Find where the given text appears and provide that cell's center as (X, Y) coordinate. 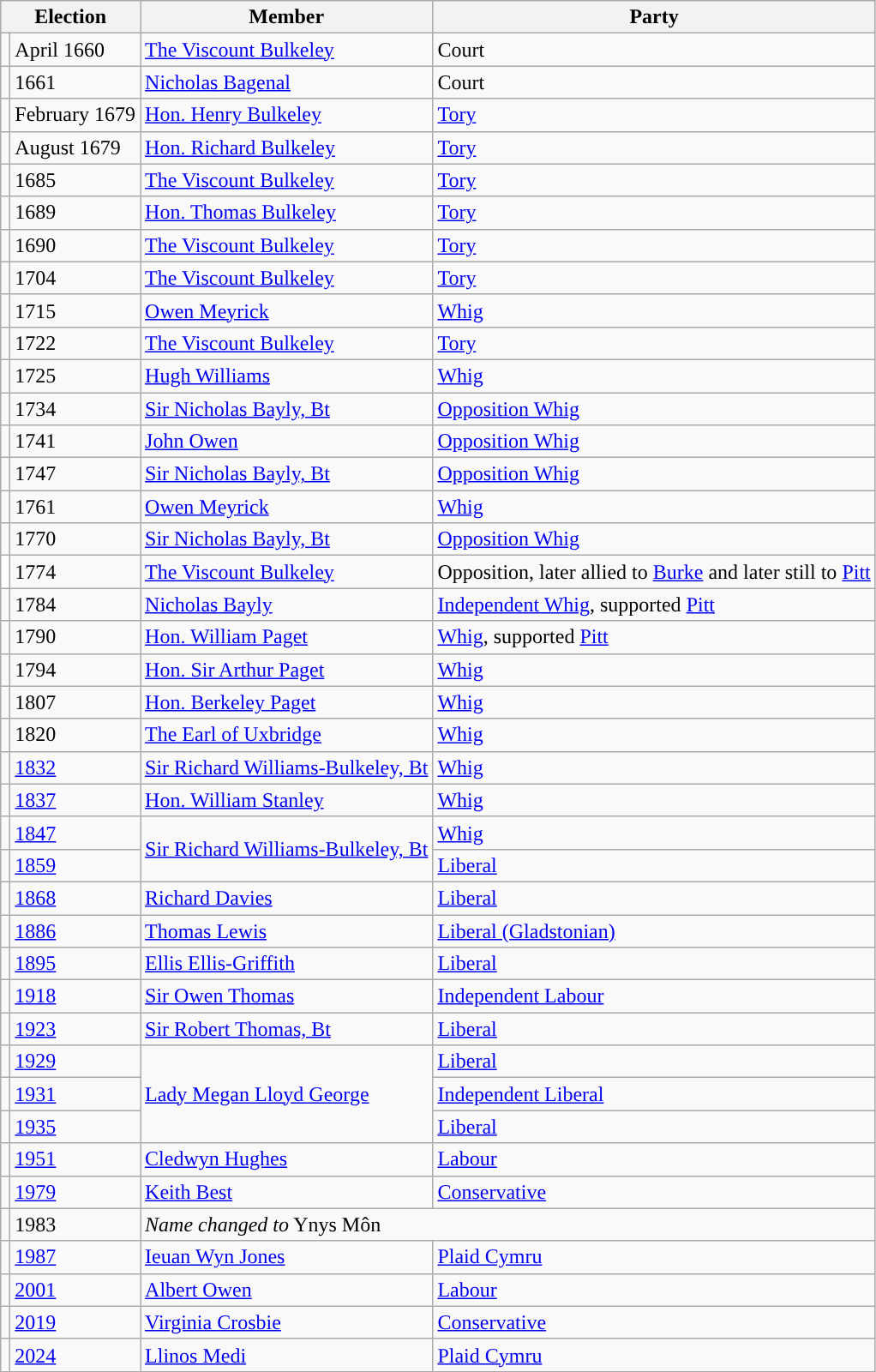
Liberal (Gladstonian) (654, 930)
1807 (75, 702)
1685 (75, 180)
Name changed to Ynys Môn (508, 1225)
Hon. William Paget (286, 637)
1661 (75, 82)
1859 (75, 865)
1923 (75, 1029)
1895 (75, 964)
1832 (75, 767)
Ieuan Wyn Jones (286, 1257)
John Owen (286, 442)
1690 (75, 245)
Independent Labour (654, 996)
Albert Owen (286, 1290)
Member (286, 17)
1951 (75, 1159)
August 1679 (75, 147)
1886 (75, 930)
1987 (75, 1257)
Independent Whig, supported Pitt (654, 605)
1837 (75, 800)
Sir Robert Thomas, Bt (286, 1029)
1774 (75, 572)
April 1660 (75, 50)
1820 (75, 735)
1741 (75, 442)
Keith Best (286, 1192)
1704 (75, 278)
Hon. Richard Bulkeley (286, 147)
Virginia Crosbie (286, 1322)
The Earl of Uxbridge (286, 735)
1784 (75, 605)
Hon. Berkeley Paget (286, 702)
Hon. Henry Bulkeley (286, 115)
1929 (75, 1062)
1847 (75, 833)
Opposition, later allied to Burke and later still to Pitt (654, 572)
1747 (75, 474)
Whig, supported Pitt (654, 637)
1918 (75, 996)
1868 (75, 898)
1979 (75, 1192)
1725 (75, 376)
Independent Liberal (654, 1094)
1689 (75, 213)
1715 (75, 310)
Election (70, 17)
Ellis Ellis-Griffith (286, 964)
Nicholas Bayly (286, 605)
Sir Owen Thomas (286, 996)
Thomas Lewis (286, 930)
Hugh Williams (286, 376)
1931 (75, 1094)
1935 (75, 1127)
2001 (75, 1290)
Party (654, 17)
1722 (75, 343)
February 1679 (75, 115)
Lady Megan Lloyd George (286, 1094)
Hon. William Stanley (286, 800)
2019 (75, 1322)
1790 (75, 637)
Hon. Sir Arthur Paget (286, 670)
Richard Davies (286, 898)
2024 (75, 1355)
1983 (75, 1225)
Cledwyn Hughes (286, 1159)
1734 (75, 409)
Nicholas Bagenal (286, 82)
Llinos Medi (286, 1355)
Hon. Thomas Bulkeley (286, 213)
1794 (75, 670)
1770 (75, 539)
1761 (75, 507)
